Pinpoint the cell where the given text exists, returning its (X, Y) midpoint coordinate. 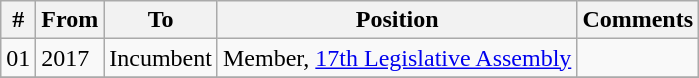
Position (396, 20)
Incumbent (161, 58)
# (18, 20)
Member, 17th Legislative Assembly (396, 58)
To (161, 20)
Comments (638, 20)
01 (18, 58)
2017 (70, 58)
From (70, 20)
